Return (x, y) of the center of cell containing provided text 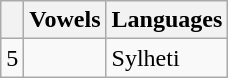
Languages (167, 20)
Sylheti (167, 58)
Vowels (65, 20)
5 (12, 58)
